Scan for the cell matching the given text and deliver its [x, y] coordinate at center. 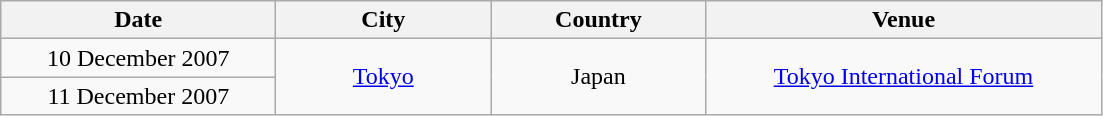
City [384, 20]
Date [138, 20]
Venue [904, 20]
11 December 2007 [138, 96]
10 December 2007 [138, 58]
Tokyo [384, 77]
Tokyo International Forum [904, 77]
Japan [598, 77]
Country [598, 20]
